Identify which cell holds the provided text, then report its (X, Y) central coordinate. 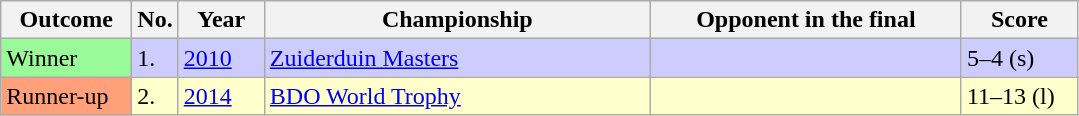
1. (155, 58)
Runner-up (66, 96)
Opponent in the final (806, 20)
Outcome (66, 20)
Zuiderduin Masters (457, 58)
Championship (457, 20)
BDO World Trophy (457, 96)
Winner (66, 58)
5–4 (s) (1019, 58)
Year (221, 20)
2. (155, 96)
No. (155, 20)
Score (1019, 20)
2014 (221, 96)
2010 (221, 58)
11–13 (l) (1019, 96)
